From the cell containing the given text, extract its center point as (x, y) coordinate. 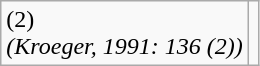
(2)(Kroeger, 1991: 136 (2)) (124, 34)
